Determine the (X, Y) coordinate at the center of the cell enclosing the given text.  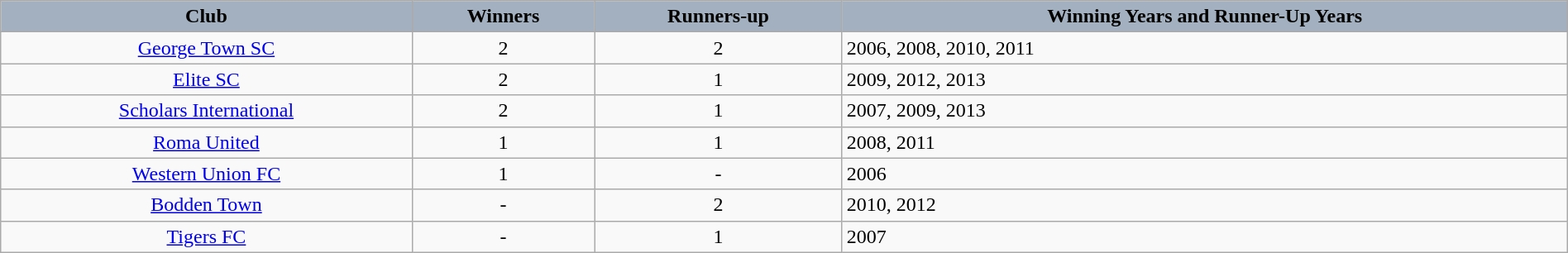
Tigers FC (207, 236)
George Town SC (207, 48)
2006, 2008, 2010, 2011 (1204, 48)
Winning Years and Runner-Up Years (1204, 17)
Scholars International (207, 111)
2006 (1204, 174)
2008, 2011 (1204, 142)
2010, 2012 (1204, 205)
Winners (503, 17)
Bodden Town (207, 205)
Runners-up (718, 17)
2009, 2012, 2013 (1204, 79)
Club (207, 17)
Elite SC (207, 79)
Roma United (207, 142)
2007, 2009, 2013 (1204, 111)
Western Union FC (207, 174)
2007 (1204, 236)
